For the text-containing cell, return its midpoint in (x, y) coordinate format. 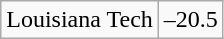
Louisiana Tech (80, 19)
–20.5 (190, 19)
